Scan for the cell matching the given text and deliver its [x, y] coordinate at center. 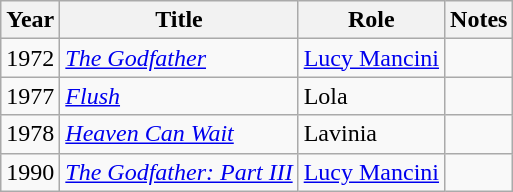
Notes [479, 20]
Flush [179, 96]
Title [179, 20]
1978 [30, 134]
Lola [371, 96]
Heaven Can Wait [179, 134]
Year [30, 20]
Lavinia [371, 134]
1990 [30, 172]
1977 [30, 96]
The Godfather [179, 58]
1972 [30, 58]
The Godfather: Part III [179, 172]
Role [371, 20]
